Detect which cell encompasses the target text, then output its (X, Y) center coordinate. 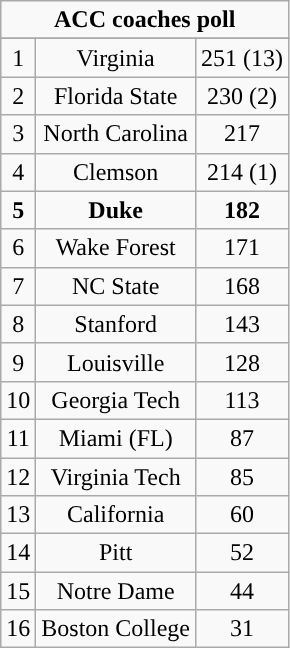
Virginia Tech (116, 477)
ACC coaches poll (145, 20)
Duke (116, 210)
7 (18, 286)
3 (18, 134)
Wake Forest (116, 248)
143 (242, 324)
251 (13) (242, 58)
1 (18, 58)
5 (18, 210)
NC State (116, 286)
87 (242, 438)
230 (2) (242, 96)
52 (242, 553)
31 (242, 629)
Notre Dame (116, 591)
44 (242, 591)
14 (18, 553)
Florida State (116, 96)
Pitt (116, 553)
Georgia Tech (116, 400)
128 (242, 362)
113 (242, 400)
214 (1) (242, 172)
168 (242, 286)
16 (18, 629)
Miami (FL) (116, 438)
60 (242, 515)
6 (18, 248)
8 (18, 324)
Clemson (116, 172)
182 (242, 210)
Stanford (116, 324)
Virginia (116, 58)
California (116, 515)
9 (18, 362)
171 (242, 248)
10 (18, 400)
12 (18, 477)
11 (18, 438)
4 (18, 172)
Boston College (116, 629)
Louisville (116, 362)
North Carolina (116, 134)
2 (18, 96)
13 (18, 515)
15 (18, 591)
85 (242, 477)
217 (242, 134)
